Return the [X, Y] coordinate for the center point of the cell that contains the specified text.  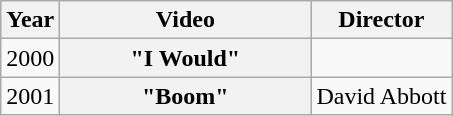
2000 [30, 58]
David Abbott [382, 96]
2001 [30, 96]
"Boom" [186, 96]
Year [30, 20]
Director [382, 20]
"I Would" [186, 58]
Video [186, 20]
